Return the (X, Y) coordinate for the center point of the cell that contains the specified text.  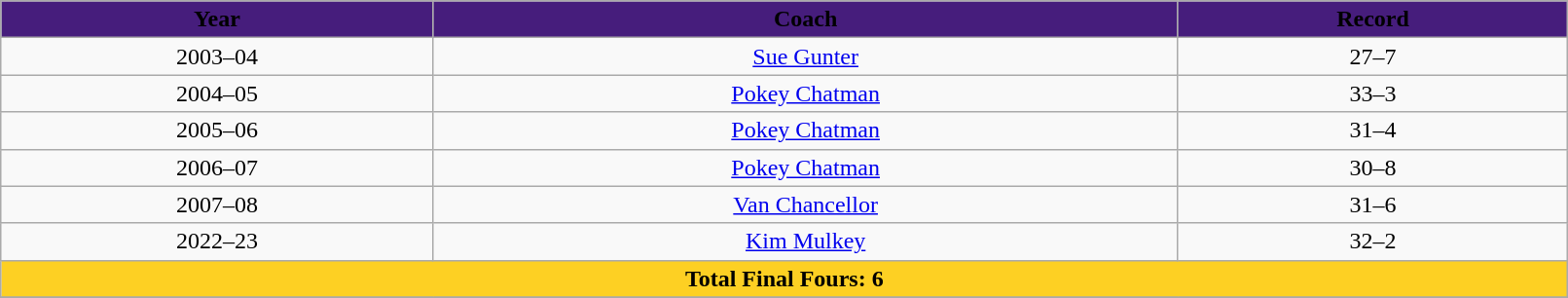
30–8 (1372, 168)
2022–23 (217, 242)
2005–06 (217, 130)
Van Chancellor (806, 205)
31–6 (1372, 205)
Coach (806, 19)
Year (217, 19)
Total Final Fours: 6 (784, 279)
2007–08 (217, 205)
32–2 (1372, 242)
2004–05 (217, 93)
33–3 (1372, 93)
2006–07 (217, 168)
Sue Gunter (806, 56)
2003–04 (217, 56)
Kim Mulkey (806, 242)
Record (1372, 19)
27–7 (1372, 56)
31–4 (1372, 130)
